Output the [x, y] coordinate of the center of the cell containing the given text.  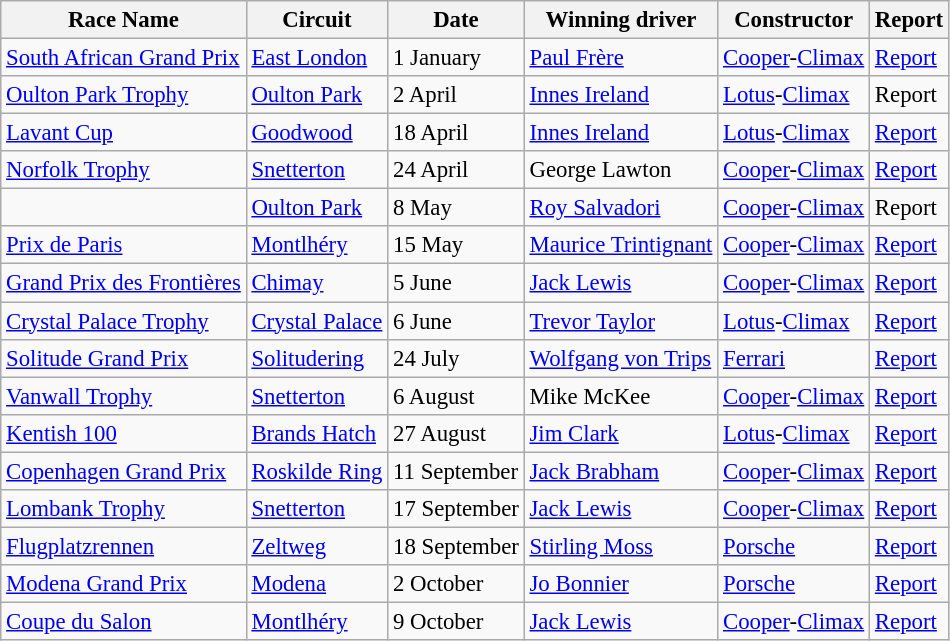
18 September [456, 546]
Coupe du Salon [124, 621]
15 May [456, 245]
Grand Prix des Frontières [124, 283]
Ferrari [794, 358]
Trevor Taylor [620, 321]
Wolfgang von Trips [620, 358]
Chimay [317, 283]
Prix de Paris [124, 245]
Date [456, 20]
Zeltweg [317, 546]
Crystal Palace Trophy [124, 321]
Stirling Moss [620, 546]
Kentish 100 [124, 433]
24 April [456, 170]
Copenhagen Grand Prix [124, 471]
5 June [456, 283]
Jo Bonnier [620, 584]
East London [317, 58]
24 July [456, 358]
2 October [456, 584]
9 October [456, 621]
Race Name [124, 20]
Norfolk Trophy [124, 170]
Constructor [794, 20]
6 August [456, 396]
Brands Hatch [317, 433]
Oulton Park Trophy [124, 95]
Goodwood [317, 133]
27 August [456, 433]
Modena [317, 584]
George Lawton [620, 170]
Paul Frère [620, 58]
Mike McKee [620, 396]
Winning driver [620, 20]
Jack Brabham [620, 471]
Lombank Trophy [124, 509]
6 June [456, 321]
Solitude Grand Prix [124, 358]
Maurice Trintignant [620, 245]
Crystal Palace [317, 321]
Roskilde Ring [317, 471]
Jim Clark [620, 433]
11 September [456, 471]
Lavant Cup [124, 133]
South African Grand Prix [124, 58]
18 April [456, 133]
Circuit [317, 20]
Vanwall Trophy [124, 396]
8 May [456, 208]
Modena Grand Prix [124, 584]
17 September [456, 509]
2 April [456, 95]
Solitudering [317, 358]
1 January [456, 58]
Roy Salvadori [620, 208]
Flugplatzrennen [124, 546]
